Output the (x, y) coordinate of the center of the cell containing the given text.  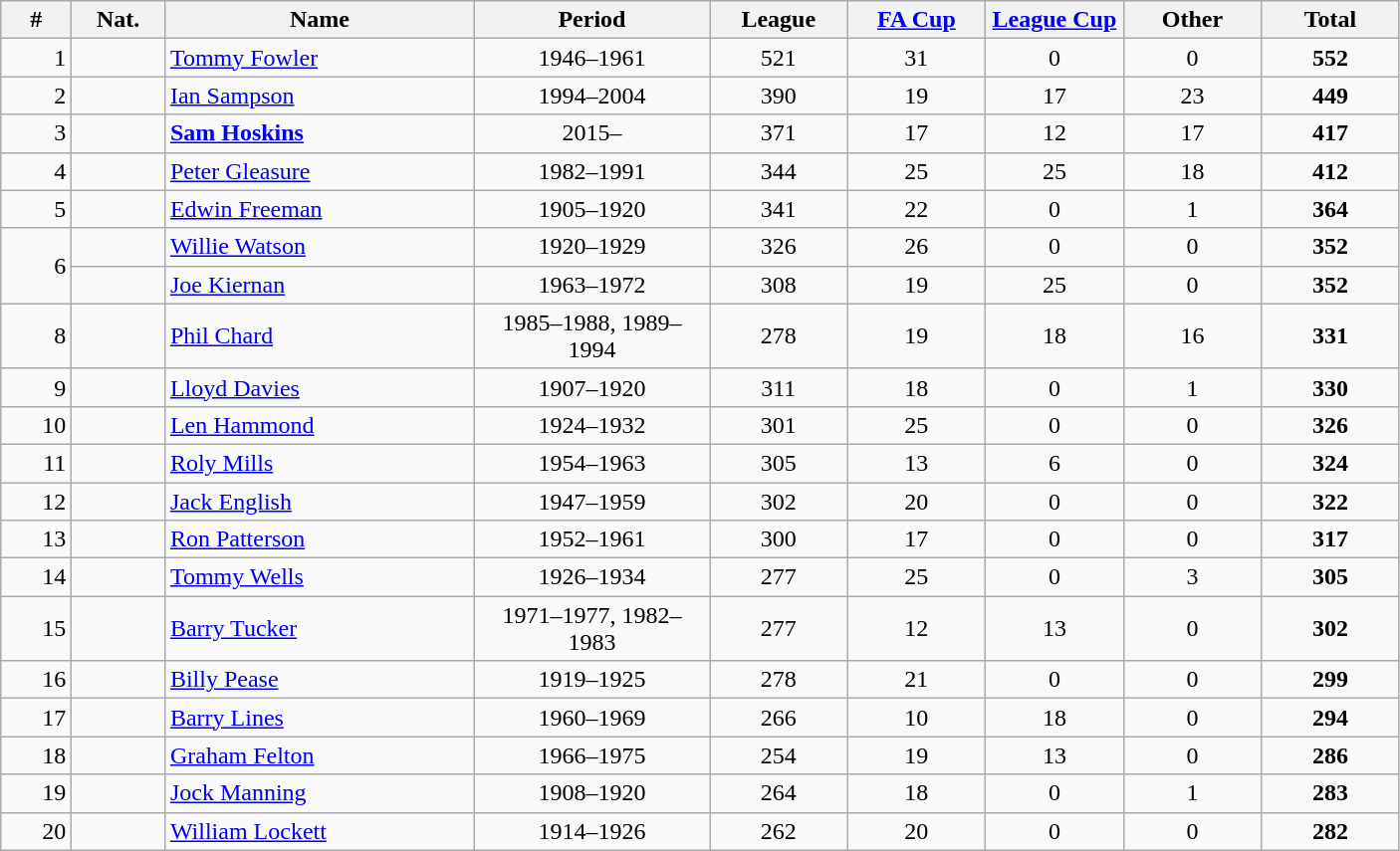
William Lockett (319, 831)
2 (36, 96)
286 (1330, 755)
300 (779, 539)
1907–1920 (591, 387)
Ian Sampson (319, 96)
Jack English (319, 501)
Graham Felton (319, 755)
390 (779, 96)
344 (779, 171)
1982–1991 (591, 171)
Len Hammond (319, 425)
5 (36, 209)
1963–1972 (591, 285)
Total (1330, 20)
League (779, 20)
4 (36, 171)
311 (779, 387)
331 (1330, 336)
283 (1330, 793)
Barry Lines (319, 718)
1919–1925 (591, 680)
1920–1929 (591, 247)
1952–1961 (591, 539)
1914–1926 (591, 831)
9 (36, 387)
Billy Pease (319, 680)
Willie Watson (319, 247)
552 (1330, 58)
341 (779, 209)
22 (916, 209)
299 (1330, 680)
# (36, 20)
264 (779, 793)
282 (1330, 831)
FA Cup (916, 20)
Tommy Fowler (319, 58)
1994–2004 (591, 96)
1947–1959 (591, 501)
23 (1193, 96)
Jock Manning (319, 793)
1946–1961 (591, 58)
Lloyd Davies (319, 387)
324 (1330, 463)
371 (779, 133)
Tommy Wells (319, 577)
364 (1330, 209)
317 (1330, 539)
262 (779, 831)
Peter Gleasure (319, 171)
1924–1932 (591, 425)
1985–1988, 1989–1994 (591, 336)
31 (916, 58)
412 (1330, 171)
521 (779, 58)
21 (916, 680)
11 (36, 463)
Roly Mills (319, 463)
254 (779, 755)
Phil Chard (319, 336)
2015– (591, 133)
308 (779, 285)
Edwin Freeman (319, 209)
330 (1330, 387)
Joe Kiernan (319, 285)
Period (591, 20)
Ron Patterson (319, 539)
8 (36, 336)
26 (916, 247)
1905–1920 (591, 209)
14 (36, 577)
Barry Tucker (319, 629)
Name (319, 20)
1926–1934 (591, 577)
266 (779, 718)
1966–1975 (591, 755)
1971–1977, 1982–1983 (591, 629)
15 (36, 629)
301 (779, 425)
Nat. (118, 20)
294 (1330, 718)
1954–1963 (591, 463)
Sam Hoskins (319, 133)
Other (1193, 20)
449 (1330, 96)
League Cup (1055, 20)
1960–1969 (591, 718)
322 (1330, 501)
417 (1330, 133)
1908–1920 (591, 793)
